Pinpoint the cell where the given text exists, returning its [x, y] midpoint coordinate. 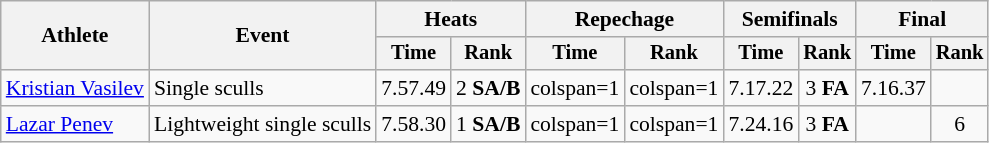
Athlete [75, 36]
Lightweight single sculls [262, 124]
7.58.30 [414, 124]
7.16.37 [894, 88]
Semifinals [789, 19]
7.57.49 [414, 88]
6 [960, 124]
Final [922, 19]
2 SA/B [488, 88]
7.24.16 [760, 124]
Repechage [624, 19]
Lazar Penev [75, 124]
Single sculls [262, 88]
Event [262, 36]
7.17.22 [760, 88]
Heats [450, 19]
Kristian Vasilev [75, 88]
1 SA/B [488, 124]
